Provide the [X, Y] coordinate of the cell's center where the given text is located.  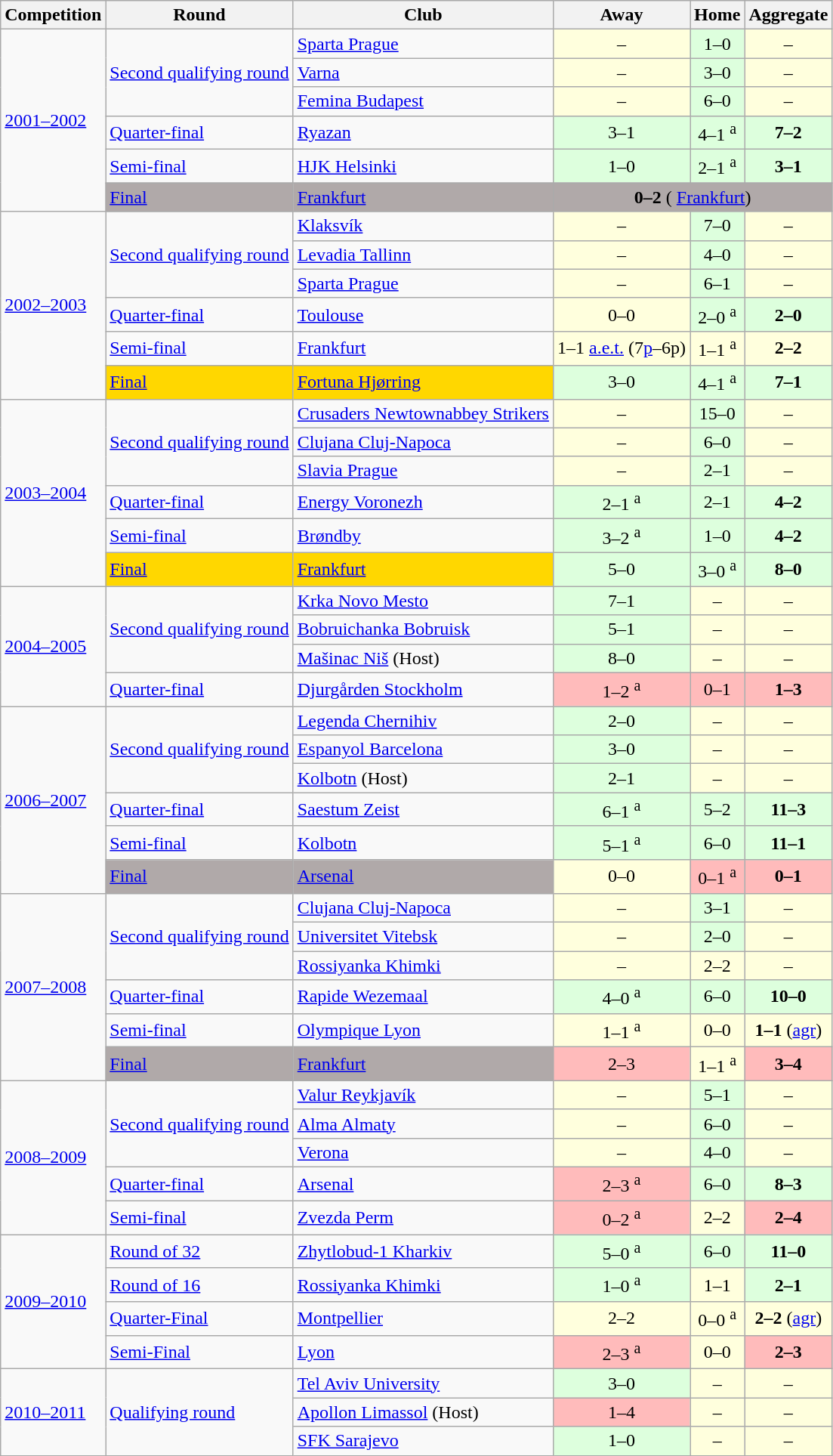
2001–2002 [53, 121]
Apollon Limassol (Host) [423, 1412]
1–0 a [621, 1284]
Round [199, 15]
Zvezda Perm [423, 1218]
0–2 ( Frankfurt) [692, 197]
Valur Reykjavík [423, 1095]
15–0 [717, 413]
11–1 [788, 843]
2006–2007 [53, 800]
1–1 (agr) [788, 1031]
Fortuna Hjørring [423, 382]
Away [621, 15]
11–0 [788, 1251]
Legenda Chernihiv [423, 721]
Competition [53, 15]
Mašinac Niš (Host) [423, 658]
SFK Sarajevo [423, 1441]
Levadia Tallinn [423, 255]
Toulouse [423, 314]
Zhytlobud-1 Kharkiv [423, 1251]
Club [423, 15]
5–0 [621, 570]
2–2 (agr) [788, 1319]
2003–2004 [53, 493]
2004–2005 [53, 647]
8–3 [788, 1185]
5–0 a [621, 1251]
1–1 a.e.t. (7p–6p) [621, 349]
3–2 a [621, 536]
Varna [423, 73]
3–0 a [717, 570]
Round of 32 [199, 1251]
Semi-Final [199, 1352]
Krka Novo Mesto [423, 601]
6–1 a [621, 810]
Bobruichanka Bobruisk [423, 629]
2009–2010 [53, 1302]
0–1 a [717, 876]
Slavia Prague [423, 471]
Montpellier [423, 1319]
2–4 [788, 1218]
Rapide Wezemaal [423, 997]
Round of 16 [199, 1284]
0–0 a [717, 1319]
1–1 [717, 1284]
5–1 a [621, 843]
Alma Almaty [423, 1124]
Kolbotn (Host) [423, 778]
Saestum Zeist [423, 810]
Ryazan [423, 133]
1–4 [621, 1412]
Crusaders Newtownabbey Strikers [423, 413]
2007–2008 [53, 987]
Femina Budapest [423, 101]
Qualifying round [199, 1412]
4–0 a [621, 997]
2002–2003 [53, 305]
7–2 [788, 133]
Home [717, 15]
7–0 [717, 226]
2008–2009 [53, 1158]
Energy Voronezh [423, 502]
Tel Aviv University [423, 1383]
11–3 [788, 810]
0–2 a [621, 1218]
Djurgården Stockholm [423, 689]
5–2 [717, 810]
2–0 a [717, 314]
10–0 [788, 997]
Olympique Lyon [423, 1031]
1–2 a [621, 689]
Quarter-Final [199, 1319]
1–3 [788, 689]
Verona [423, 1152]
Kolbotn [423, 843]
6–1 [717, 283]
Aggregate [788, 15]
Klaksvík [423, 226]
Brøndby [423, 536]
2010–2011 [53, 1412]
HJK Helsinki [423, 166]
Espanyol Barcelona [423, 750]
3–4 [788, 1064]
Lyon [423, 1352]
Universitet Vitebsk [423, 937]
